Pinpoint the cell where the given text exists, returning its (x, y) midpoint coordinate. 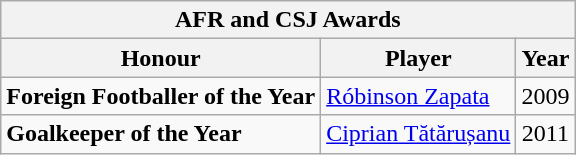
Foreign Footballer of the Year (161, 96)
AFR and CSJ Awards (288, 20)
Player (418, 58)
2009 (546, 96)
Ciprian Tătărușanu (418, 134)
Róbinson Zapata (418, 96)
Honour (161, 58)
Year (546, 58)
Goalkeeper of the Year (161, 134)
2011 (546, 134)
